Locate the cell with the specified text and output its (x, y) center coordinate. 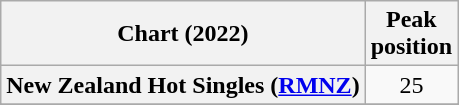
Peakposition (411, 34)
New Zealand Hot Singles (RMNZ) (183, 85)
Chart (2022) (183, 34)
25 (411, 85)
